Detect which cell encompasses the target text, then output its [x, y] center coordinate. 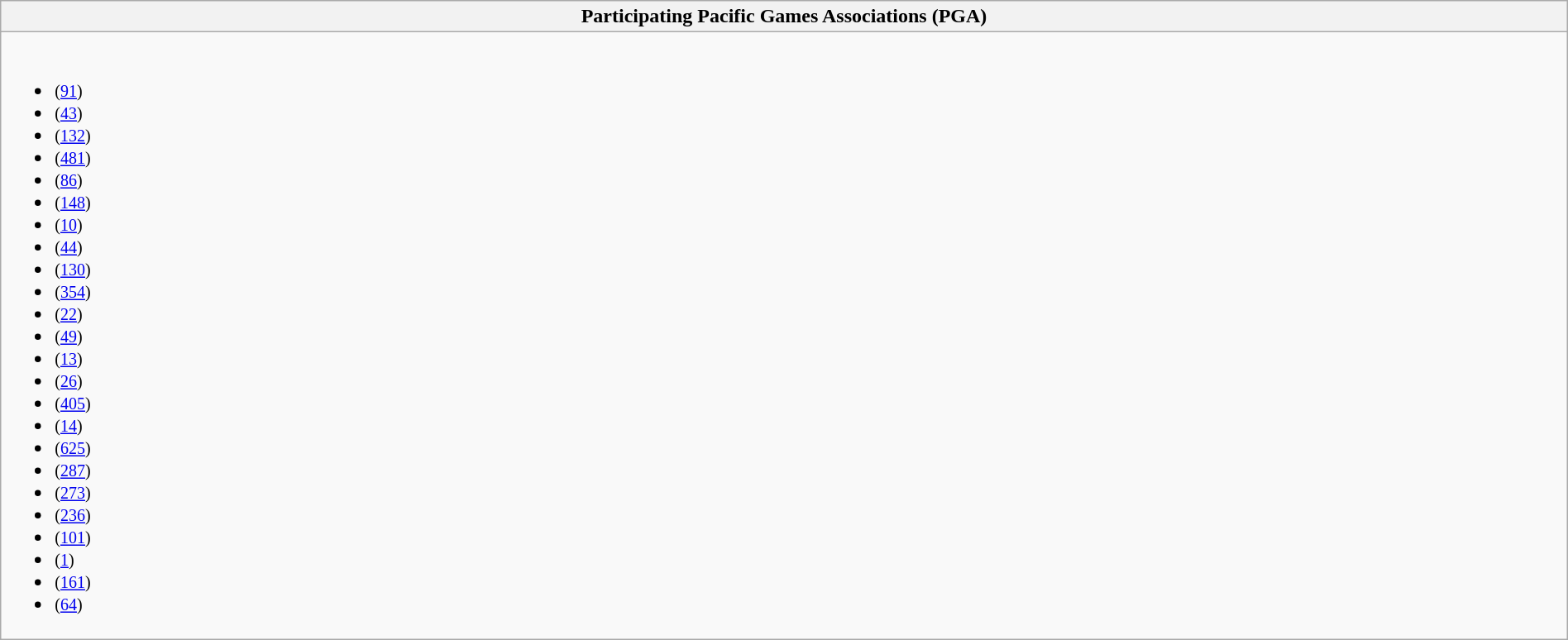
(91) (43) (132) (481) (86) (148) (10) (44) (130) (354) (22) (49) (13) (26) (405) (14) (625) (287) (273) (236) (101) (1) (161) (64) [784, 336]
Participating Pacific Games Associations (PGA) [784, 17]
